Pinpoint the cell where the given text exists, returning its [X, Y] midpoint coordinate. 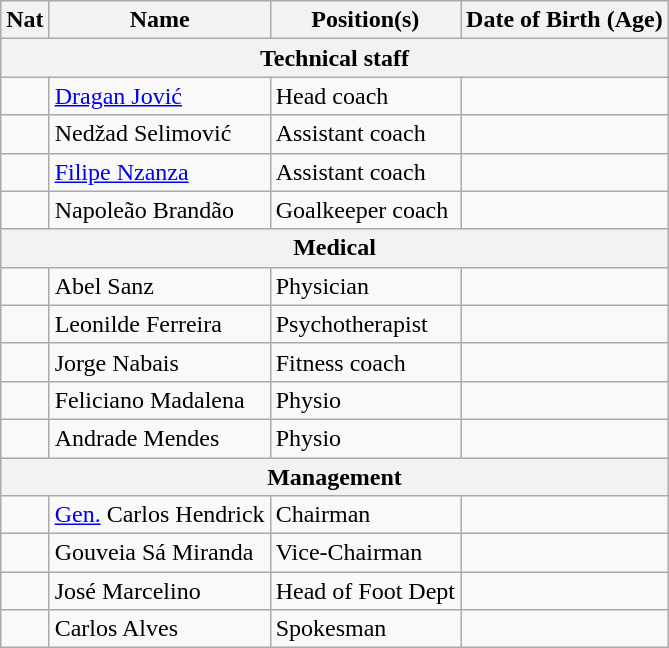
Nedžad Selimović [160, 134]
Psychotherapist [365, 324]
Chairman [365, 515]
Medical [334, 248]
Carlos Alves [160, 629]
Head of Foot Dept [365, 591]
Goalkeeper coach [365, 210]
Gen. Carlos Hendrick [160, 515]
Gouveia Sá Miranda [160, 553]
Name [160, 20]
Dragan Jović [160, 96]
Andrade Mendes [160, 438]
José Marcelino [160, 591]
Head coach [365, 96]
Vice-Chairman [365, 553]
Management [334, 477]
Position(s) [365, 20]
Nat [25, 20]
Abel Sanz [160, 286]
Jorge Nabais [160, 362]
Date of Birth (Age) [565, 20]
Physician [365, 286]
Napoleão Brandão [160, 210]
Filipe Nzanza [160, 172]
Feliciano Madalena [160, 400]
Technical staff [334, 58]
Leonilde Ferreira [160, 324]
Fitness coach [365, 362]
Spokesman [365, 629]
